Detect which cell encompasses the target text, then output its (X, Y) center coordinate. 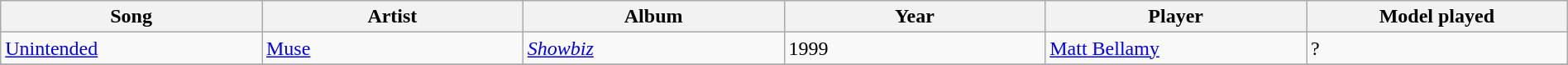
Showbiz (653, 48)
Song (131, 17)
Matt Bellamy (1176, 48)
Model played (1437, 17)
Artist (392, 17)
Muse (392, 48)
Unintended (131, 48)
Year (915, 17)
Player (1176, 17)
1999 (915, 48)
? (1437, 48)
Album (653, 17)
